Output the (x, y) coordinate of the center of the cell containing the given text.  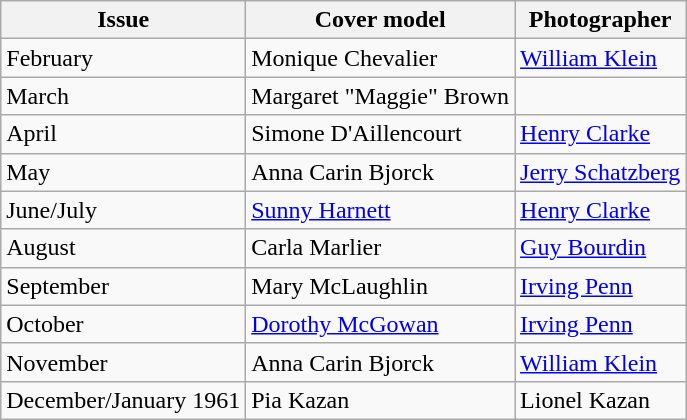
October (124, 324)
Simone D'Aillencourt (380, 134)
Mary McLaughlin (380, 286)
Pia Kazan (380, 400)
Dorothy McGowan (380, 324)
December/January 1961 (124, 400)
March (124, 96)
Monique Chevalier (380, 58)
February (124, 58)
November (124, 362)
Sunny Harnett (380, 210)
Margaret "Maggie" Brown (380, 96)
June/July (124, 210)
Guy Bourdin (600, 248)
August (124, 248)
Cover model (380, 20)
Jerry Schatzberg (600, 172)
April (124, 134)
Issue (124, 20)
May (124, 172)
September (124, 286)
Carla Marlier (380, 248)
Photographer (600, 20)
Lionel Kazan (600, 400)
